From the cell containing the given text, extract its center point as (X, Y) coordinate. 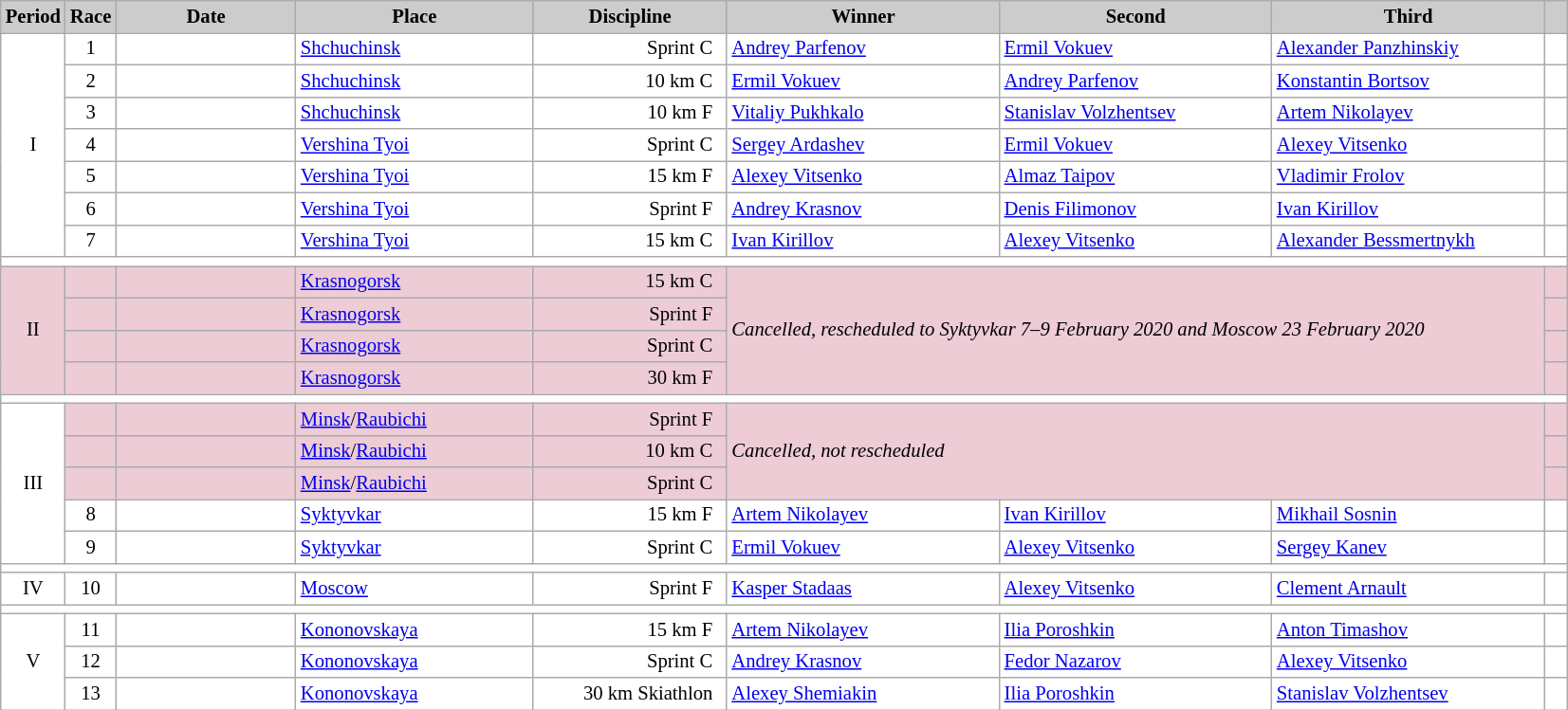
Konstantin Bortsov (1408, 81)
Winner (863, 16)
Vladimir Frolov (1408, 176)
Kasper Stadaas (863, 589)
Alexander Panzhinskiy (1408, 48)
8 (91, 515)
Sergey Ardashev (863, 145)
30 km Skiathlon (630, 693)
II (33, 330)
Date (206, 16)
Sergey Kanev (1408, 547)
1 (91, 48)
11 (91, 629)
2 (91, 81)
13 (91, 693)
Denis Filimonov (1136, 209)
10 km F (630, 113)
Moscow (415, 589)
Clement Arnault (1408, 589)
Period (33, 16)
3 (91, 113)
5 (91, 176)
9 (91, 547)
Alexey Shemiakin (863, 693)
10 (91, 589)
Cancelled, rescheduled to Syktyvkar 7–9 February 2020 and Moscow 23 February 2020 (1135, 330)
Race (91, 16)
12 (91, 662)
30 km F (630, 378)
IV (33, 589)
Anton Timashov (1408, 629)
Fedor Nazarov (1136, 662)
Third (1408, 16)
4 (91, 145)
Vitaliy Pukhkalo (863, 113)
III (33, 483)
Almaz Taipov (1136, 176)
Place (415, 16)
7 (91, 241)
I (33, 144)
V (33, 662)
Second (1136, 16)
Cancelled, not rescheduled (1135, 451)
Discipline (630, 16)
Mikhail Sosnin (1408, 515)
Alexander Bessmertnykh (1408, 241)
6 (91, 209)
